Return the (x, y) coordinate for the center point of the cell that contains the specified text.  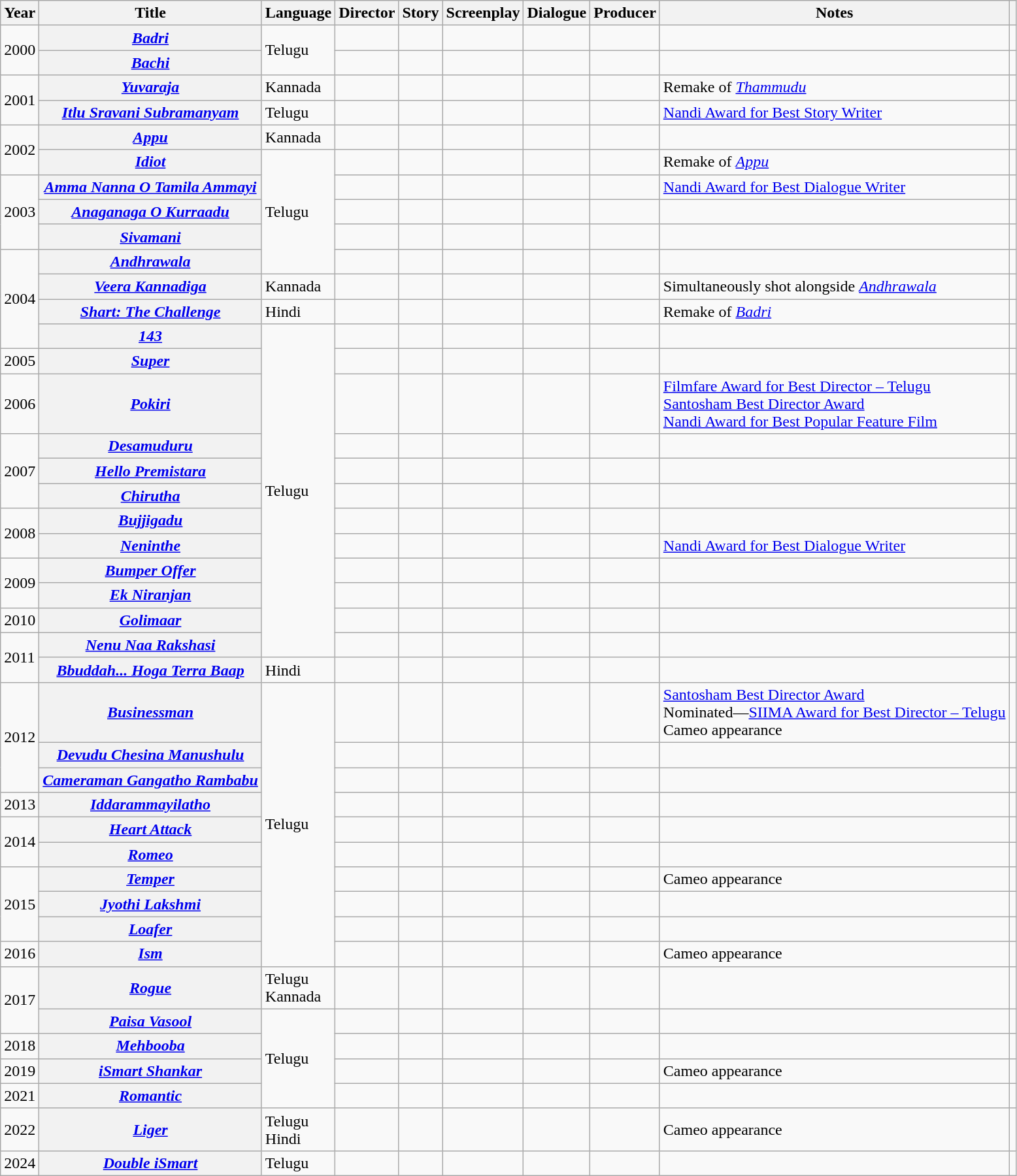
Heart Attack (150, 830)
Nandi Award for Best Story Writer (834, 112)
Andhrawala (150, 261)
Dialogue (557, 13)
Santosham Best Director AwardNominated—SIIMA Award for Best Director – TeluguCameo appearance (834, 712)
2019 (20, 1071)
143 (150, 336)
Remake of Appu (834, 162)
Shart: The Challenge (150, 312)
2021 (20, 1096)
Temper (150, 879)
TeluguKannada (298, 988)
Screenplay (483, 13)
2012 (20, 737)
Story (421, 13)
TeluguHindi (298, 1129)
Bachi (150, 63)
Desamuduru (150, 446)
Sivamani (150, 237)
2001 (20, 100)
2000 (20, 50)
2024 (20, 1163)
Bbuddah... Hoga Terra Baap (150, 670)
Paisa Vasool (150, 1021)
Ek Niranjan (150, 595)
Itlu Sravani Subramanyam (150, 112)
Title (150, 13)
Nenu Naa Rakshasi (150, 645)
Romeo (150, 855)
Devudu Chesina Manushulu (150, 755)
Neninthe (150, 546)
Cameraman Gangatho Rambabu (150, 779)
2006 (20, 404)
2018 (20, 1046)
iSmart Shankar (150, 1071)
Jyothi Lakshmi (150, 904)
Businessman (150, 712)
Yuvaraja (150, 88)
Bujjigadu (150, 521)
Mehbooba (150, 1046)
Simultaneously shot alongside Andhrawala (834, 286)
2017 (20, 1000)
Amma Nanna O Tamila Ammayi (150, 187)
Rogue (150, 988)
2002 (20, 150)
Golimaar (150, 620)
Director (367, 13)
2009 (20, 583)
2014 (20, 842)
Loafer (150, 929)
Year (20, 13)
Appu (150, 137)
2016 (20, 954)
Remake of Badri (834, 312)
Iddarammayilatho (150, 805)
2013 (20, 805)
2003 (20, 212)
2007 (20, 471)
Liger (150, 1129)
Romantic (150, 1096)
2011 (20, 657)
Filmfare Award for Best Director – Telugu Santosham Best Director Award Nandi Award for Best Popular Feature Film (834, 404)
Hello Premistara (150, 471)
Anaganaga O Kurraadu (150, 212)
Ism (150, 954)
2022 (20, 1129)
2010 (20, 620)
Language (298, 13)
2005 (20, 361)
Badri (150, 38)
2004 (20, 299)
Super (150, 361)
Chirutha (150, 496)
Remake of Thammudu (834, 88)
Bumper Offer (150, 570)
2015 (20, 904)
Pokiri (150, 404)
Double iSmart (150, 1163)
Notes (834, 13)
2008 (20, 533)
Veera Kannadiga (150, 286)
Idiot (150, 162)
Producer (625, 13)
